Capture the cell that displays the provided text and extract its (X, Y) central coordinate. 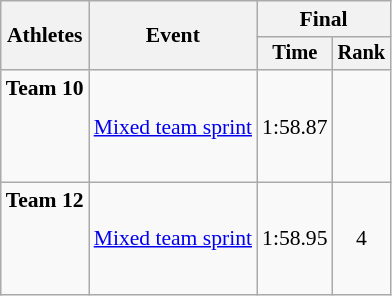
Team 12 (45, 239)
Athletes (45, 36)
Rank (362, 54)
1:58.95 (294, 239)
Time (294, 54)
Team 10 (45, 126)
Final (324, 19)
4 (362, 239)
1:58.87 (294, 126)
Event (173, 36)
